Extract the [X, Y] coordinate from the center of the cell holding the provided text.  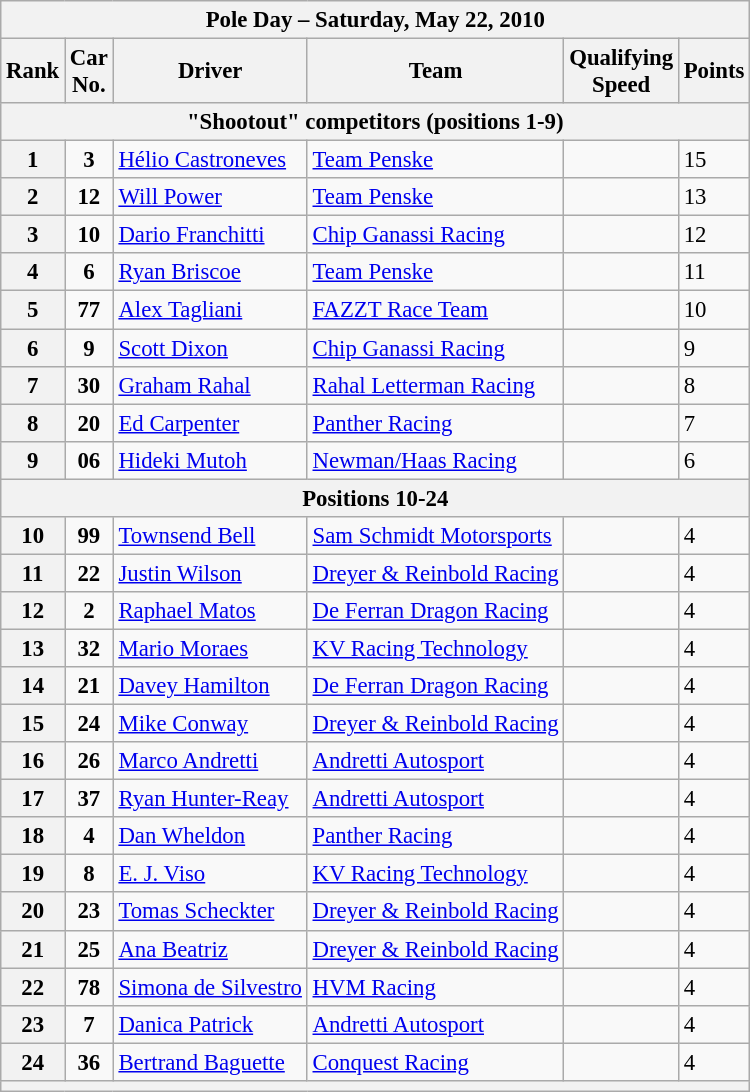
06 [90, 460]
Townsend Bell [210, 536]
17 [33, 799]
77 [90, 310]
FAZZT Race Team [436, 310]
Dario Franchitti [210, 235]
19 [33, 874]
Pole Day – Saturday, May 22, 2010 [376, 20]
Newman/Haas Racing [436, 460]
Graham Rahal [210, 385]
Justin Wilson [210, 573]
Positions 10-24 [376, 498]
Bertrand Baguette [210, 1062]
Scott Dixon [210, 348]
Conquest Racing [436, 1062]
78 [90, 987]
Team [436, 72]
1 [33, 160]
Marco Andretti [210, 761]
HVM Racing [436, 987]
Ryan Briscoe [210, 273]
30 [90, 385]
Raphael Matos [210, 611]
25 [90, 949]
Sam Schmidt Motorsports [436, 536]
CarNo. [90, 72]
E. J. Viso [210, 874]
Points [714, 72]
Mike Conway [210, 724]
Rahal Letterman Racing [436, 385]
Tomas Scheckter [210, 912]
99 [90, 536]
26 [90, 761]
14 [33, 686]
37 [90, 799]
Davey Hamilton [210, 686]
Dan Wheldon [210, 836]
18 [33, 836]
Hideki Mutoh [210, 460]
QualifyingSpeed [621, 72]
"Shootout" competitors (positions 1-9) [376, 122]
32 [90, 648]
Will Power [210, 197]
Ana Beatriz [210, 949]
Hélio Castroneves [210, 160]
Ryan Hunter-Reay [210, 799]
Danica Patrick [210, 1024]
Ed Carpenter [210, 423]
Mario Moraes [210, 648]
Driver [210, 72]
16 [33, 761]
5 [33, 310]
36 [90, 1062]
Simona de Silvestro [210, 987]
Rank [33, 72]
Alex Tagliani [210, 310]
